Scan for the cell matching the given text and deliver its (x, y) coordinate at center. 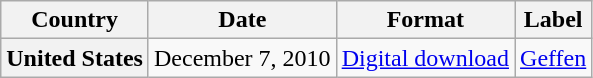
Format (425, 20)
Geffen (554, 58)
Date (242, 20)
United States (75, 58)
December 7, 2010 (242, 58)
Digital download (425, 58)
Country (75, 20)
Label (554, 20)
